Search for the cell housing the specified text and yield its (X, Y) center coordinate. 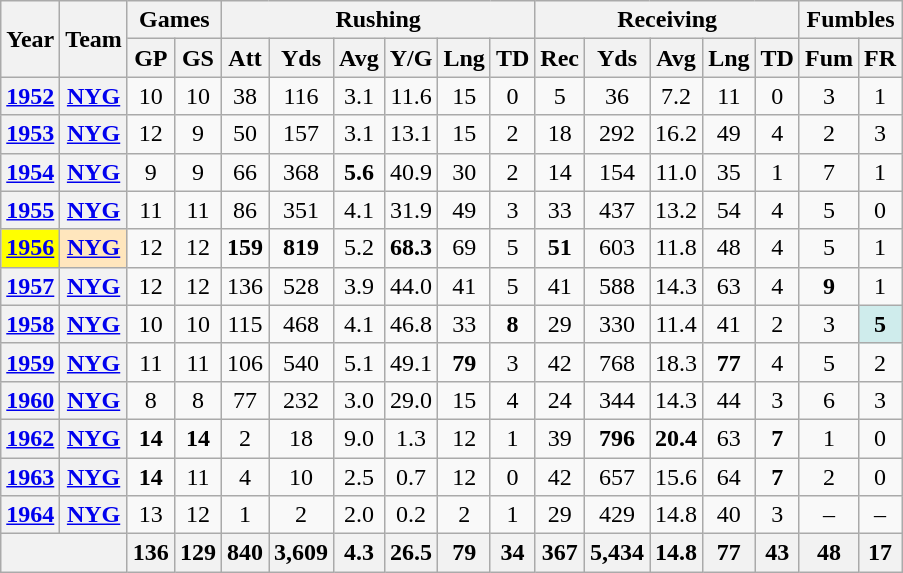
3,609 (302, 553)
157 (302, 134)
468 (302, 324)
1952 (30, 96)
5,434 (618, 553)
292 (618, 134)
840 (244, 553)
4.3 (360, 553)
29.0 (411, 400)
13.2 (676, 210)
5.1 (360, 362)
49.1 (411, 362)
1959 (30, 362)
3.9 (360, 286)
34 (512, 553)
36 (618, 96)
1955 (30, 210)
1962 (30, 438)
367 (560, 553)
0.7 (411, 477)
GP (150, 58)
1958 (30, 324)
116 (302, 96)
1956 (30, 248)
1957 (30, 286)
43 (777, 553)
5.6 (360, 172)
30 (464, 172)
16.2 (676, 134)
7.2 (676, 96)
1963 (30, 477)
429 (618, 515)
26.5 (411, 553)
38 (244, 96)
17 (880, 553)
Games (174, 20)
11.8 (676, 248)
Receiving (668, 20)
Rec (560, 58)
69 (464, 248)
6 (828, 400)
31.9 (411, 210)
1964 (30, 515)
1954 (30, 172)
24 (560, 400)
13 (150, 515)
50 (244, 134)
86 (244, 210)
232 (302, 400)
Year (30, 39)
13.1 (411, 134)
0.2 (411, 515)
115 (244, 324)
Rushing (378, 20)
15.6 (676, 477)
1953 (30, 134)
44.0 (411, 286)
64 (729, 477)
66 (244, 172)
18.3 (676, 362)
11.0 (676, 172)
5.2 (360, 248)
796 (618, 438)
GS (198, 58)
351 (302, 210)
11.4 (676, 324)
40 (729, 515)
46.8 (411, 324)
368 (302, 172)
40.9 (411, 172)
54 (729, 210)
344 (618, 400)
9.0 (360, 438)
51 (560, 248)
603 (618, 248)
129 (198, 553)
528 (302, 286)
2.0 (360, 515)
330 (618, 324)
Team (94, 39)
11.6 (411, 96)
106 (244, 362)
819 (302, 248)
3.0 (360, 400)
68.3 (411, 248)
20.4 (676, 438)
540 (302, 362)
1.3 (411, 438)
Y/G (411, 58)
588 (618, 286)
437 (618, 210)
Att (244, 58)
159 (244, 248)
FR (880, 58)
39 (560, 438)
35 (729, 172)
154 (618, 172)
1960 (30, 400)
44 (729, 400)
Fumbles (850, 20)
657 (618, 477)
2.5 (360, 477)
Fum (828, 58)
768 (618, 362)
